Capture the cell that displays the provided text and extract its (X, Y) central coordinate. 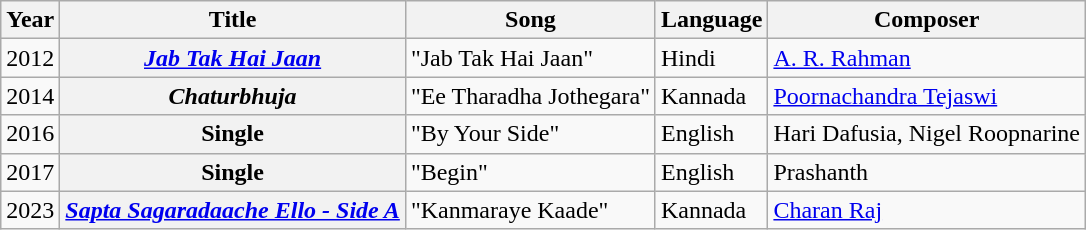
Jab Tak Hai Jaan (233, 58)
Hari Dafusia, Nigel Roopnarine (927, 134)
"Kanmaraye Kaade" (530, 210)
Hindi (711, 58)
Year (30, 20)
Song (530, 20)
Chaturbhuja (233, 96)
2023 (30, 210)
Language (711, 20)
Poornachandra Tejaswi (927, 96)
"Begin" (530, 172)
Prashanth (927, 172)
Sapta Sagaradaache Ello - Side A (233, 210)
"Ee Tharadha Jothegara" (530, 96)
2017 (30, 172)
"Jab Tak Hai Jaan" (530, 58)
Charan Raj (927, 210)
Title (233, 20)
A. R. Rahman (927, 58)
2016 (30, 134)
Composer (927, 20)
2014 (30, 96)
2012 (30, 58)
"By Your Side" (530, 134)
